Determine the (X, Y) coordinate at the center of the cell enclosing the given text.  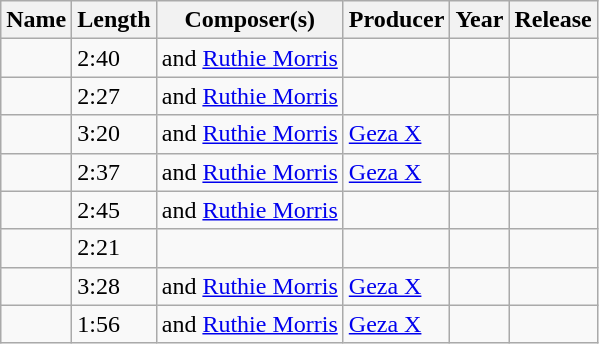
2:27 (114, 96)
Length (114, 20)
2:37 (114, 172)
3:28 (114, 286)
Release (553, 20)
2:40 (114, 58)
Composer(s) (250, 20)
Producer (396, 20)
Name (36, 20)
Year (480, 20)
3:20 (114, 134)
2:21 (114, 248)
1:56 (114, 324)
2:45 (114, 210)
